From the cell containing the given text, extract its center point as [x, y] coordinate. 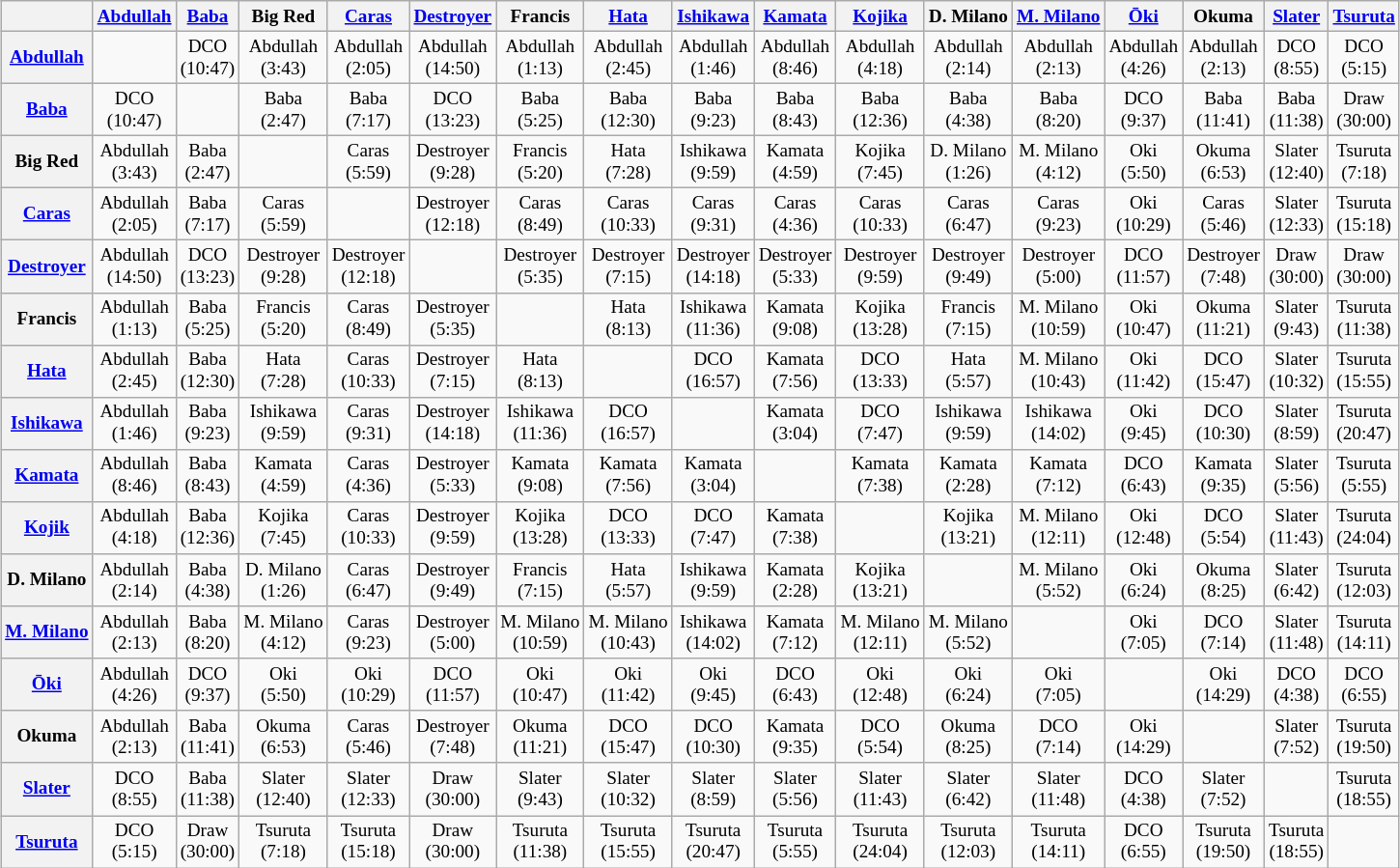
Kojik [47, 527]
Kojika [881, 16]
